Return the (x, y) coordinate for the center point of the cell that contains the specified text.  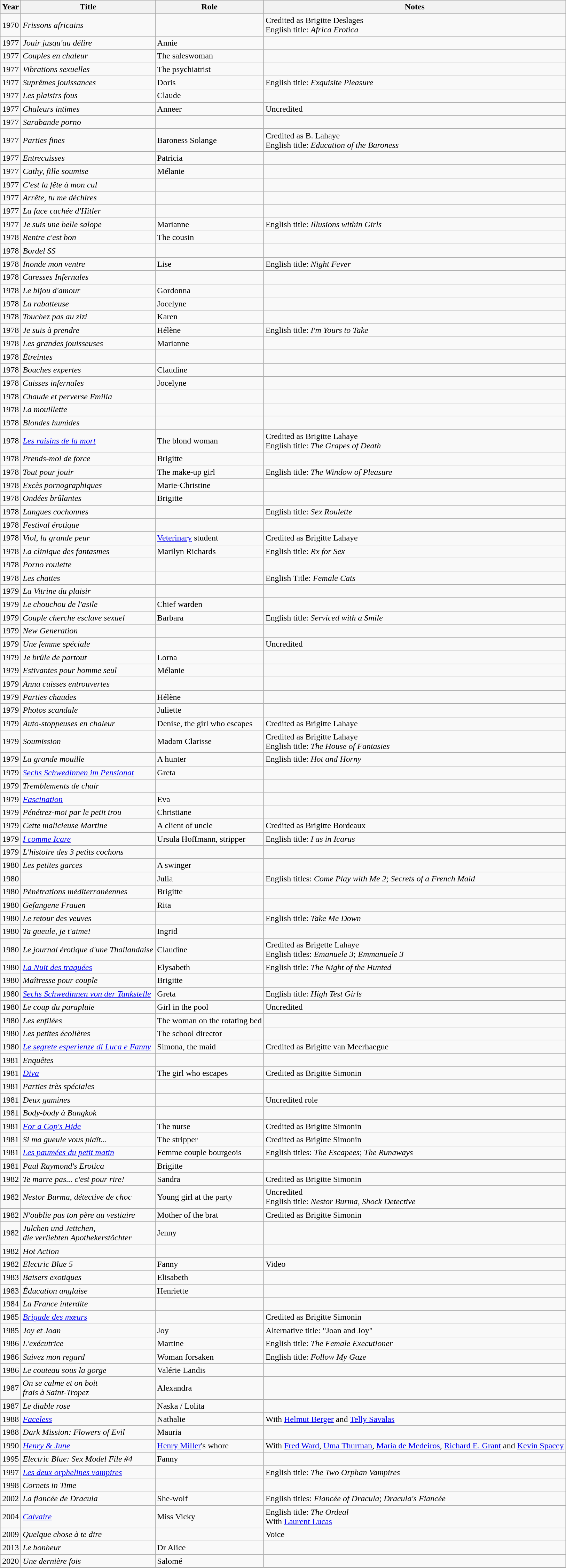
Marilyn Richards (210, 551)
Electric Blue: Sex Model File #4 (88, 1459)
Credited as Brigitte Lahaye English title: The Grapes of Death (415, 441)
Prends-moi de force (88, 459)
Ondées brûlantes (88, 498)
The school director (210, 1033)
Le retour des veuves (88, 918)
La clinique des fantasmes (88, 551)
Rentre c'est bon (88, 238)
The nurse (210, 1126)
English title: Illusions within Girls (415, 224)
Young girl at the party (210, 1197)
Diva (88, 1073)
Woman forsaken (210, 1357)
With Helmut Berger and Telly Savalas (415, 1419)
Fascination (88, 799)
English title: High Test Girls (415, 994)
Quelque chose à te dire (88, 1535)
Christiane (210, 812)
Lorna (210, 657)
Eva (210, 799)
Alexandra (210, 1388)
Credited as Brigitte van Meerhaegue (415, 1047)
Le diable rose (88, 1406)
Jouir jusqu'au délire (88, 43)
2004 (10, 1517)
Cuisses infernales (88, 383)
2009 (10, 1535)
Deux gamines (88, 1100)
La Nuit des traquées (88, 967)
2002 (10, 1498)
Les plaisirs fous (88, 96)
English title: Sex Roulette (415, 512)
Une femme spéciale (88, 644)
Nathalie (210, 1419)
Éducation anglaise (88, 1291)
Veterinary student (210, 538)
The stripper (210, 1139)
Credited as B. Lahaye English title: Education of the Baroness (415, 140)
Le bonheur (88, 1548)
Sarabande porno (88, 122)
Ta gueule, je t'aime! (88, 931)
Les petites garces (88, 865)
English title: The Window of Pleasure (415, 472)
Electric Blue 5 (88, 1264)
I comme Icare (88, 839)
Madam Clarisse (210, 742)
Estivantes pour homme seul (88, 671)
English title: Serviced with a Smile (415, 617)
Les grandes jouisseuses (88, 343)
Uncredited role (415, 1100)
English titles: The Escapees; The Runaways (415, 1153)
New Generation (88, 631)
Le couteau sous la gorge (88, 1370)
The make-up girl (210, 472)
English title: I as in Icarus (415, 839)
Gordonna (210, 290)
Doris (210, 82)
Si ma gueule vous plaît... (88, 1139)
Uncredited English title: Nestor Burma, Shock Detective (415, 1197)
She-wolf (210, 1498)
Girl in the pool (210, 1007)
Les deux orphelines vampires (88, 1472)
English title: The Two Orphan Vampires (415, 1472)
Barbara (210, 617)
The cousin (210, 238)
Marie-Christine (210, 485)
Anna cuisses entrouvertes (88, 684)
Credited as Brigitte Deslages English title: Africa Erotica (415, 25)
Le segrete esperienze di Luca e Fanny (88, 1047)
Video (415, 1264)
English title: Night Fever (415, 264)
1990 (10, 1446)
Caresses Infernales (88, 277)
A swinger (210, 865)
L'histoire des 3 petits cochons (88, 852)
Julchen und Jettchen,die verliebten Apothekerstöchter (88, 1233)
Credited as Brigitte Bordeaux (415, 825)
Credited as Brigette Lahaye English titles: Emanuele 3; Emmanuele 3 (415, 950)
The girl who escapes (210, 1073)
The blond woman (210, 441)
Salomé (210, 1561)
English title: Rx for Sex (415, 551)
With Fred Ward, Uma Thurman, Maria de Medeiros, Richard E. Grant and Kevin Spacey (415, 1446)
Credited as Brigitte Lahaye English title: The House of Fantasies (415, 742)
Le bijou d'amour (88, 290)
Suprêmes jouissances (88, 82)
Porno roulette (88, 565)
Miss Vicky (210, 1517)
Faceless (88, 1419)
Bouches expertes (88, 370)
English title: I'm Yours to Take (415, 330)
Vibrations sexuelles (88, 69)
Le chouchou de l'asile (88, 604)
Suivez mon regard (88, 1357)
Viol, la grande peur (88, 538)
Parties chaudes (88, 697)
Festival érotique (88, 525)
Rita (210, 905)
Auto-stoppeuses en chaleur (88, 723)
Denise, the girl who escapes (210, 723)
Brigade des mœurs (88, 1317)
2020 (10, 1561)
English title: The Night of the Hunted (415, 967)
English title: Take Me Down (415, 918)
Lise (210, 264)
English title: Follow My Gaze (415, 1357)
Pénétrez-moi par le petit trou (88, 812)
Valérie Landis (210, 1370)
Sechs Schwedinnen im Pensionat (88, 773)
Baroness Solange (210, 140)
1997 (10, 1472)
English title: The Female Executioner (415, 1344)
Baisers exotiques (88, 1277)
La France interdite (88, 1304)
Photos scandale (88, 710)
Ursula Hoffmann, stripper (210, 839)
La face cachée d'Hitler (88, 211)
Year (10, 7)
Les chattes (88, 578)
Title (88, 7)
Martine (210, 1344)
Couple cherche esclave sexuel (88, 617)
A hunter (210, 759)
Elisabeth (210, 1277)
Tremblements de chair (88, 786)
Langues cochonnes (88, 512)
Parties très spéciales (88, 1087)
Henry & June (88, 1446)
Chaleurs intimes (88, 109)
N'oublie pas ton père au vestiaire (88, 1215)
Le journal érotique d'une Thailandaise (88, 950)
Je suis à prendre (88, 330)
Elysabeth (210, 967)
Cette malicieuse Martine (88, 825)
Henry Miller's whore (210, 1446)
Mother of the brat (210, 1215)
Femme couple bourgeois (210, 1153)
Les paumées du petit matin (88, 1153)
Pénétrations méditerranéennes (88, 892)
Entrecuisses (88, 158)
Enquêtes (88, 1060)
Chief warden (210, 604)
Bordel SS (88, 251)
Blondes humides (88, 423)
1984 (10, 1304)
Tout pour jouir (88, 472)
Sechs Schwedinnen von der Tankstelle (88, 994)
La grande mouille (88, 759)
Inonde mon ventre (88, 264)
La mouillette (88, 410)
English titles: Fiancée of Dracula; Dracula's Fiancée (415, 1498)
C'est la fête à mon cul (88, 185)
Jenny (210, 1233)
On se calme et on boitfrais à Saint-Tropez (88, 1388)
Je brûle de partout (88, 657)
The woman on the rotating bed (210, 1020)
English title: Hot and Horny (415, 759)
Sandra (210, 1179)
La fiancée de Dracula (88, 1498)
Chaude et perverse Emilia (88, 396)
Je suis une belle salope (88, 224)
Soumission (88, 742)
Excès pornographiques (88, 485)
1970 (10, 25)
La rabatteuse (88, 304)
Role (210, 7)
Cornets in Time (88, 1485)
Nestor Burma, détective de choc (88, 1197)
Couples en chaleur (88, 56)
Voice (415, 1535)
Alternative title: "Joan and Joy" (415, 1330)
The saleswoman (210, 56)
Juliette (210, 710)
Les enfilées (88, 1020)
Henriette (210, 1291)
Julia (210, 879)
English title: Exquisite Pleasure (415, 82)
Touchez pas au zizi (88, 317)
Arrête, tu me déchires (88, 198)
1995 (10, 1459)
Cathy, fille soumise (88, 171)
Hot Action (88, 1251)
Joy et Joan (88, 1330)
L'exécutrice (88, 1344)
Gefangene Frauen (88, 905)
Les raisins de la mort (88, 441)
Le coup du parapluie (88, 1007)
Annie (210, 43)
Une dernière fois (88, 1561)
Claude (210, 96)
Paul Raymond's Erotica (88, 1166)
2013 (10, 1548)
Dark Mission: Flowers of Evil (88, 1432)
Mauria (210, 1432)
English title: The Ordeal With Laurent Lucas (415, 1517)
Joy (210, 1330)
Naska / Lolita (210, 1406)
Karen (210, 317)
Étreintes (88, 357)
Patricia (210, 158)
Parties fines (88, 140)
Dr Alice (210, 1548)
The psychiatrist (210, 69)
Calvaire (88, 1517)
Frissons africains (88, 25)
Notes (415, 7)
Body-body à Bangkok (88, 1113)
Ingrid (210, 931)
Anneer (210, 109)
A client of uncle (210, 825)
Les petites écolières (88, 1033)
For a Cop's Hide (88, 1126)
English titles: Come Play with Me 2; Secrets of a French Maid (415, 879)
English Title: Female Cats (415, 578)
La Vitrine du plaisir (88, 591)
Te marre pas... c'est pour rire! (88, 1179)
Maîtresse pour couple (88, 981)
1998 (10, 1485)
Simona, the maid (210, 1047)
